Provide the [x, y] coordinate of the cell's center where the given text is located.  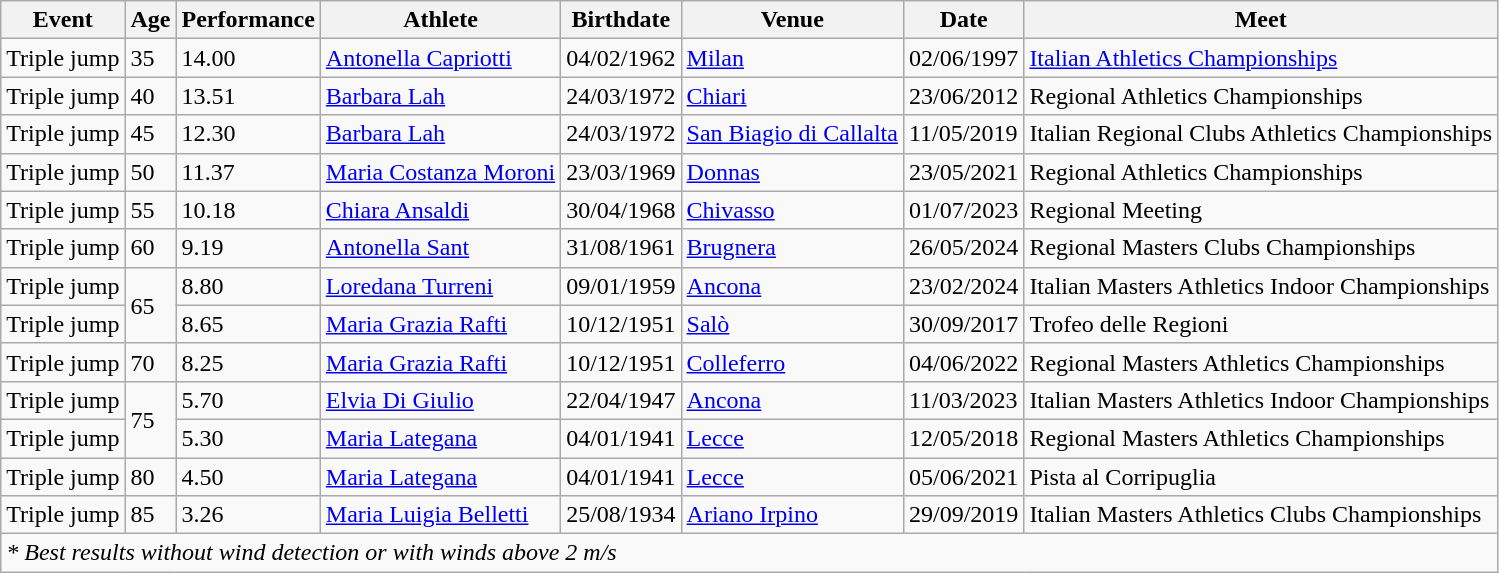
45 [150, 134]
Colleferro [792, 362]
30/04/1968 [621, 210]
Chiari [792, 96]
75 [150, 419]
Antonella Capriotti [440, 58]
70 [150, 362]
Brugnera [792, 248]
50 [150, 172]
Donnas [792, 172]
Chiara Ansaldi [440, 210]
Antonella Sant [440, 248]
30/09/2017 [963, 324]
04/02/1962 [621, 58]
35 [150, 58]
5.70 [248, 400]
Ariano Irpino [792, 515]
04/06/2022 [963, 362]
26/05/2024 [963, 248]
4.50 [248, 477]
29/09/2019 [963, 515]
60 [150, 248]
Meet [1261, 20]
Loredana Turreni [440, 286]
65 [150, 305]
3.26 [248, 515]
80 [150, 477]
Italian Masters Athletics Clubs Championships [1261, 515]
14.00 [248, 58]
40 [150, 96]
Regional Meeting [1261, 210]
Performance [248, 20]
11.37 [248, 172]
Milan [792, 58]
* Best results without wind detection or with winds above 2 m/s [750, 553]
23/03/1969 [621, 172]
01/07/2023 [963, 210]
31/08/1961 [621, 248]
12.30 [248, 134]
05/06/2021 [963, 477]
Maria Costanza Moroni [440, 172]
Athlete [440, 20]
Regional Masters Clubs Championships [1261, 248]
02/06/1997 [963, 58]
55 [150, 210]
Age [150, 20]
23/05/2021 [963, 172]
Event [63, 20]
8.80 [248, 286]
09/01/1959 [621, 286]
Salò [792, 324]
8.65 [248, 324]
Italian Regional Clubs Athletics Championships [1261, 134]
San Biagio di Callalta [792, 134]
10.18 [248, 210]
5.30 [248, 438]
23/06/2012 [963, 96]
Elvia Di Giulio [440, 400]
11/03/2023 [963, 400]
25/08/1934 [621, 515]
Maria Luigia Belletti [440, 515]
12/05/2018 [963, 438]
Italian Athletics Championships [1261, 58]
Pista al Corripuglia [1261, 477]
Trofeo delle Regioni [1261, 324]
85 [150, 515]
23/02/2024 [963, 286]
9.19 [248, 248]
8.25 [248, 362]
Date [963, 20]
22/04/1947 [621, 400]
Birthdate [621, 20]
Venue [792, 20]
13.51 [248, 96]
Chivasso [792, 210]
11/05/2019 [963, 134]
